Detect which cell encompasses the target text, then output its [X, Y] center coordinate. 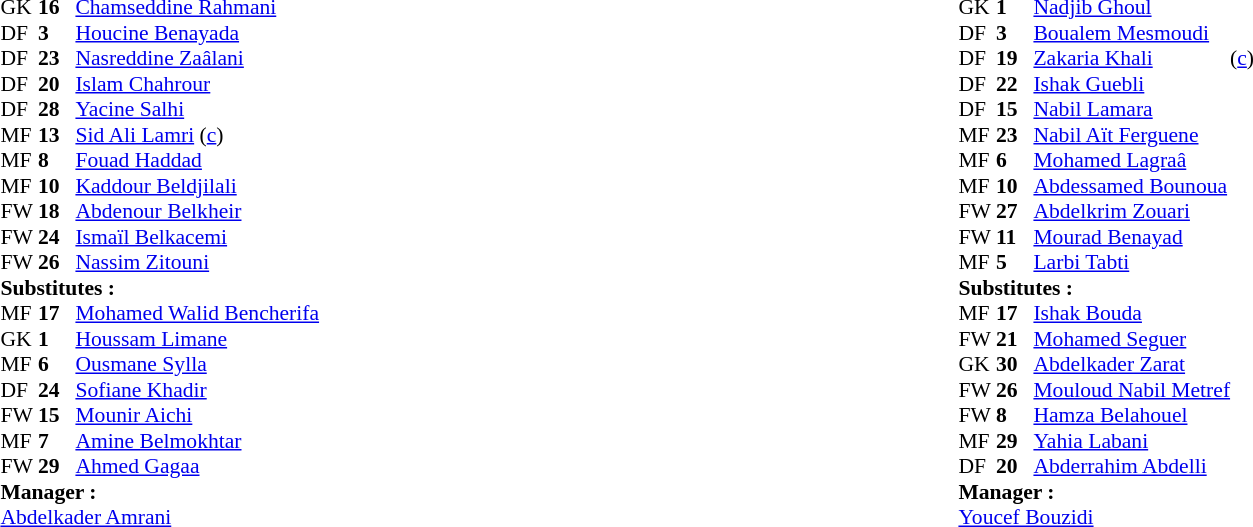
Abdessamed Bounoua [1132, 186]
Houssam Limane [197, 339]
27 [1015, 211]
5 [1015, 263]
7 [57, 441]
Nassim Zitouni [197, 263]
Kaddour Beldjilali [197, 186]
Ousmane Sylla [197, 365]
Ahmed Gagaa [197, 467]
Amine Belmokhtar [197, 441]
Zakaria Khali [1132, 59]
Yacine Salhi [197, 109]
Mourad Benayad [1132, 237]
Mohamed Lagraâ [1132, 161]
13 [57, 135]
Larbi Tabti [1132, 263]
Abdenour Belkheir [197, 211]
Ishak Guebli [1132, 84]
30 [1015, 365]
Mouloud Nabil Metref [1132, 390]
Islam Chahrour [197, 84]
Ishak Bouda [1132, 313]
11 [1015, 237]
Boualem Mesmoudi [1132, 33]
Mounir Aichi [197, 415]
Abderrahim Abdelli [1132, 467]
21 [1015, 339]
Abdelkader Zarat [1132, 365]
Mohamed Walid Bencherifa [197, 313]
22 [1015, 84]
Ismaïl Belkacemi [197, 237]
Fouad Haddad [197, 161]
Nabil Lamara [1132, 109]
Hamza Belahouel [1132, 415]
Houcine Benayada [197, 33]
Mohamed Seguer [1132, 339]
Sofiane Khadir [197, 390]
Nabil Aït Ferguene [1132, 135]
28 [57, 109]
Sid Ali Lamri (c) [197, 135]
19 [1015, 59]
Yahia Labani [1132, 441]
18 [57, 211]
Nasreddine Zaâlani [197, 59]
Abdelkrim Zouari [1132, 211]
1 [57, 339]
